Find where the given text appears and provide that cell's center as [X, Y] coordinate. 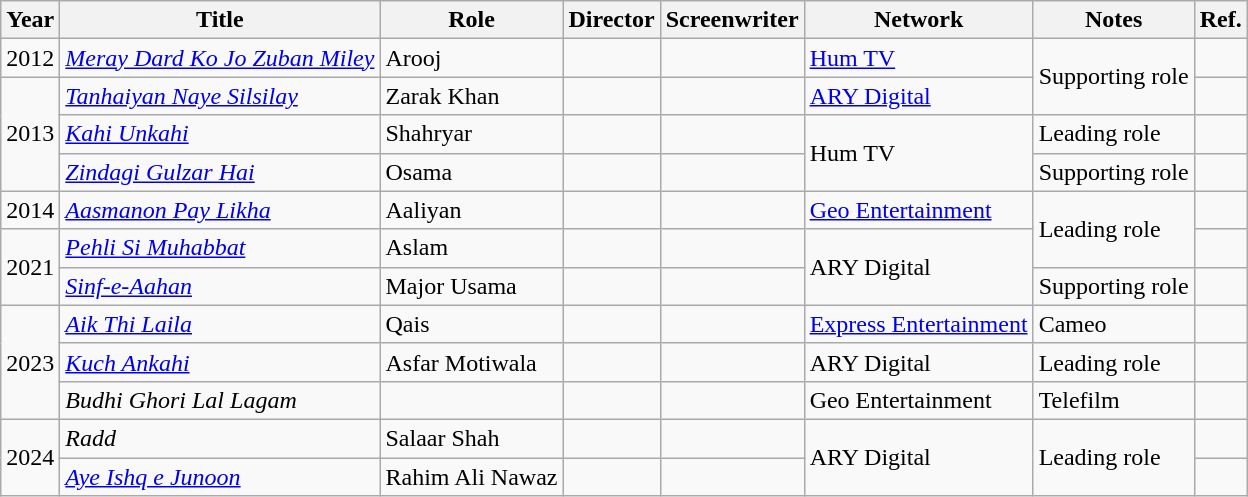
Role [472, 20]
2012 [30, 58]
2024 [30, 457]
Aik Thi Laila [220, 324]
Kahi Unkahi [220, 134]
2021 [30, 267]
Network [918, 20]
2014 [30, 210]
Asfar Motiwala [472, 362]
Notes [1114, 20]
Radd [220, 438]
Pehli Si Muhabbat [220, 248]
2023 [30, 362]
Qais [472, 324]
Screenwriter [732, 20]
Arooj [472, 58]
Ref. [1220, 20]
Major Usama [472, 286]
Title [220, 20]
Telefilm [1114, 400]
Year [30, 20]
Sinf-e-Aahan [220, 286]
Zarak Khan [472, 96]
Aslam [472, 248]
2013 [30, 134]
Kuch Ankahi [220, 362]
Tanhaiyan Naye Silsilay [220, 96]
Director [612, 20]
Express Entertainment [918, 324]
Zindagi Gulzar Hai [220, 172]
Aasmanon Pay Likha [220, 210]
Budhi Ghori Lal Lagam [220, 400]
Aaliyan [472, 210]
Salaar Shah [472, 438]
Meray Dard Ko Jo Zuban Miley [220, 58]
Shahryar [472, 134]
Cameo [1114, 324]
Rahim Ali Nawaz [472, 477]
Aye Ishq e Junoon [220, 477]
Osama [472, 172]
